Identify which cell holds the provided text, then report its (X, Y) central coordinate. 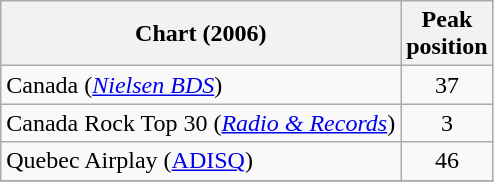
Chart (2006) (201, 34)
Peakposition (447, 34)
37 (447, 85)
3 (447, 123)
Canada Rock Top 30 (Radio & Records) (201, 123)
Quebec Airplay (ADISQ) (201, 161)
Canada (Nielsen BDS) (201, 85)
46 (447, 161)
